For the text-containing cell, return its midpoint in [x, y] coordinate format. 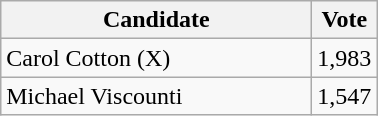
Candidate [156, 20]
Carol Cotton (X) [156, 58]
1,547 [344, 96]
1,983 [344, 58]
Michael Viscounti [156, 96]
Vote [344, 20]
